Locate the cell with the specified text and output its [X, Y] center coordinate. 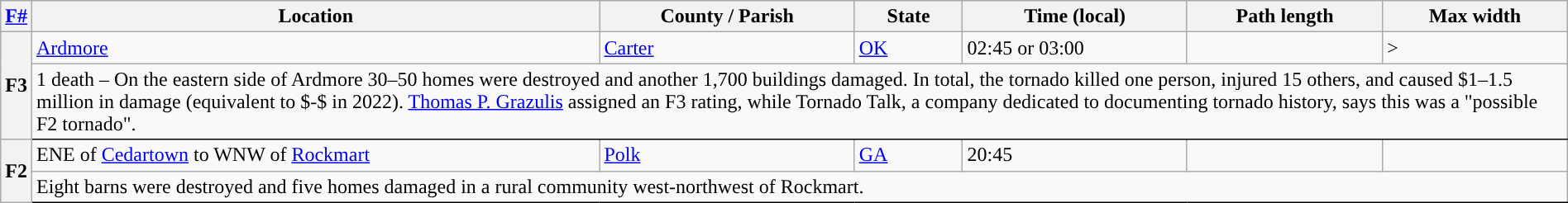
F# [17, 17]
State [908, 17]
Path length [1284, 17]
County / Parish [727, 17]
Polk [727, 155]
> [1475, 48]
Max width [1475, 17]
Location [316, 17]
ENE of Cedartown to WNW of Rockmart [316, 155]
Ardmore [316, 48]
Carter [727, 48]
Time (local) [1075, 17]
F2 [17, 171]
02:45 or 03:00 [1075, 48]
20:45 [1075, 155]
Eight barns were destroyed and five homes damaged in a rural community west-northwest of Rockmart. [799, 186]
F3 [17, 86]
GA [908, 155]
OK [908, 48]
